From the cell containing the given text, extract its center point as (x, y) coordinate. 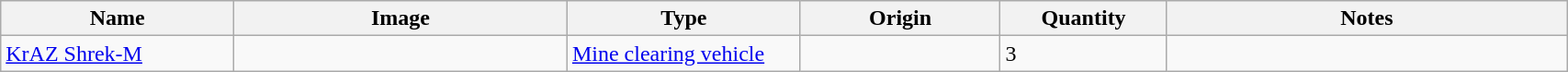
Image (400, 18)
Quantity (1084, 18)
3 (1084, 54)
Name (118, 18)
Type (683, 18)
Mine clearing vehicle (683, 54)
Notes (1367, 18)
KrAZ Shrek-M (118, 54)
Origin (900, 18)
